From the cell containing the given text, extract its center point as [x, y] coordinate. 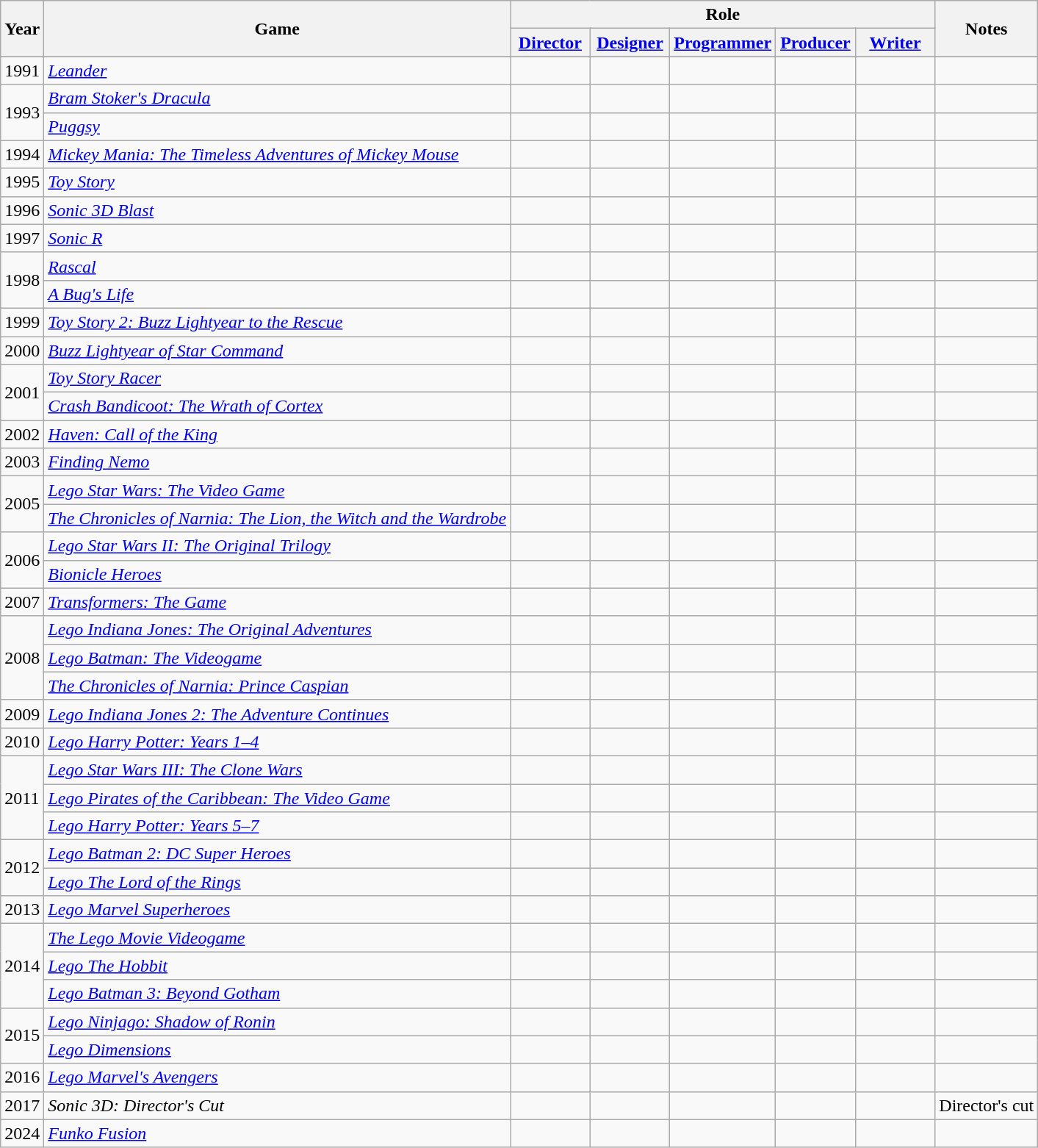
Year [22, 29]
Sonic 3D: Director's Cut [278, 1105]
2016 [22, 1077]
Lego Star Wars III: The Clone Wars [278, 769]
Lego Harry Potter: Years 1–4 [278, 742]
Lego Star Wars II: The Original Trilogy [278, 546]
Puggsy [278, 126]
Designer [630, 43]
2010 [22, 742]
Mickey Mania: The Timeless Adventures of Mickey Mouse [278, 154]
2017 [22, 1105]
2003 [22, 462]
2006 [22, 560]
Toy Story Racer [278, 379]
Lego Indiana Jones 2: The Adventure Continues [278, 714]
Sonic R [278, 238]
2012 [22, 868]
Lego The Lord of the Rings [278, 882]
Buzz Lightyear of Star Command [278, 351]
Lego Ninjago: Shadow of Ronin [278, 1022]
The Chronicles of Narnia: Prince Caspian [278, 686]
Writer [895, 43]
Game [278, 29]
2013 [22, 910]
1991 [22, 71]
Producer [815, 43]
2000 [22, 351]
Lego Batman: The Videogame [278, 658]
2001 [22, 392]
Transformers: The Game [278, 602]
Programmer [723, 43]
Lego Harry Potter: Years 5–7 [278, 826]
Lego Star Wars: The Video Game [278, 490]
1993 [22, 112]
1994 [22, 154]
2024 [22, 1133]
A Bug's Life [278, 294]
Lego Dimensions [278, 1050]
2011 [22, 797]
Bionicle Heroes [278, 574]
2015 [22, 1036]
1995 [22, 182]
Director [551, 43]
Lego Marvel Superheroes [278, 910]
Toy Story 2: Buzz Lightyear to the Rescue [278, 322]
2009 [22, 714]
Toy Story [278, 182]
2007 [22, 602]
Lego Marvel's Avengers [278, 1077]
Lego Batman 3: Beyond Gotham [278, 994]
1997 [22, 238]
Notes [987, 29]
2002 [22, 434]
Lego Batman 2: DC Super Heroes [278, 854]
2014 [22, 966]
2008 [22, 658]
1998 [22, 280]
Sonic 3D Blast [278, 210]
2005 [22, 504]
Crash Bandicoot: The Wrath of Cortex [278, 406]
Lego Pirates of the Caribbean: The Video Game [278, 797]
Director's cut [987, 1105]
1996 [22, 210]
Leander [278, 71]
Role [723, 15]
Rascal [278, 266]
Lego The Hobbit [278, 966]
The Chronicles of Narnia: The Lion, the Witch and the Wardrobe [278, 518]
The Lego Movie Videogame [278, 938]
Bram Stoker's Dracula [278, 98]
Finding Nemo [278, 462]
1999 [22, 322]
Funko Fusion [278, 1133]
Haven: Call of the King [278, 434]
Lego Indiana Jones: The Original Adventures [278, 630]
